Return the (X, Y) coordinate for the center point of the cell that contains the specified text.  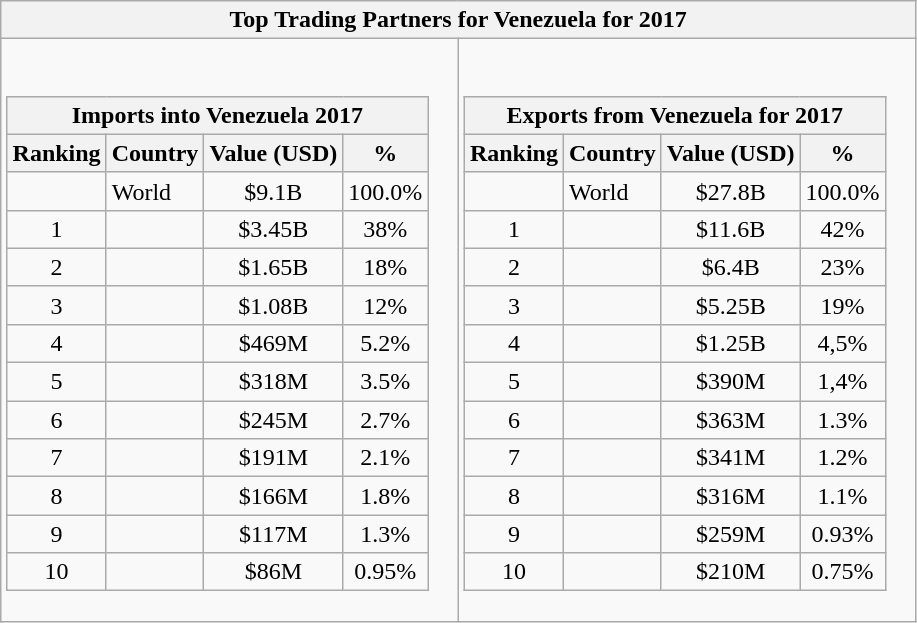
$316M (730, 496)
$3.45B (274, 229)
0.75% (842, 572)
2.7% (386, 420)
$191M (274, 458)
$1.08B (274, 305)
0.95% (386, 572)
$363M (730, 420)
5.2% (386, 343)
$318M (274, 382)
$1.65B (274, 267)
$210M (730, 572)
$27.8B (730, 191)
$469M (274, 343)
38% (386, 229)
1,4% (842, 382)
$9.1B (274, 191)
$259M (730, 534)
$11.6B (730, 229)
18% (386, 267)
$166M (274, 496)
$341M (730, 458)
4,5% (842, 343)
$86M (274, 572)
0.93% (842, 534)
2.1% (386, 458)
$117M (274, 534)
1.8% (386, 496)
Exports from Venezuela for 2017 (674, 115)
1.2% (842, 458)
1.1% (842, 496)
$6.4B (730, 267)
Top Trading Partners for Venezuela for 2017 (458, 20)
Imports into Venezuela 2017 (218, 115)
$1.25B (730, 343)
$390M (730, 382)
23% (842, 267)
3.5% (386, 382)
$245M (274, 420)
42% (842, 229)
$5.25B (730, 305)
12% (386, 305)
19% (842, 305)
